Extract the (X, Y) coordinate from the center of the cell holding the provided text.  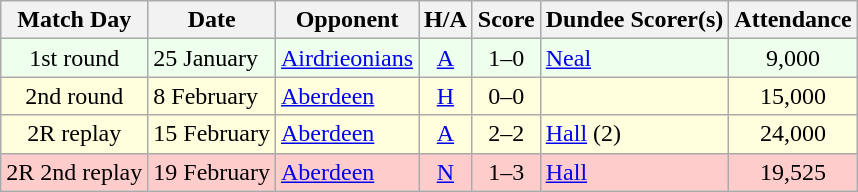
1–3 (506, 172)
Hall (634, 172)
Neal (634, 58)
1–0 (506, 58)
9,000 (793, 58)
2R replay (74, 134)
15 February (212, 134)
Opponent (348, 20)
Date (212, 20)
0–0 (506, 96)
1st round (74, 58)
Dundee Scorer(s) (634, 20)
24,000 (793, 134)
Attendance (793, 20)
N (446, 172)
Airdrieonians (348, 58)
Hall (2) (634, 134)
19 February (212, 172)
15,000 (793, 96)
25 January (212, 58)
Match Day (74, 20)
2nd round (74, 96)
H (446, 96)
2–2 (506, 134)
2R 2nd replay (74, 172)
8 February (212, 96)
Score (506, 20)
19,525 (793, 172)
H/A (446, 20)
